Find where the given text appears and provide that cell's center as [X, Y] coordinate. 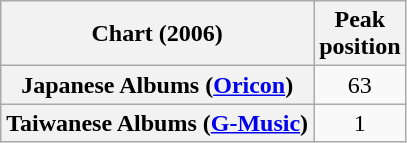
Japanese Albums (Oricon) [158, 85]
63 [360, 85]
1 [360, 123]
Taiwanese Albums (G-Music) [158, 123]
Chart (2006) [158, 34]
Peakposition [360, 34]
